Locate the cell with the specified text and output its (X, Y) center coordinate. 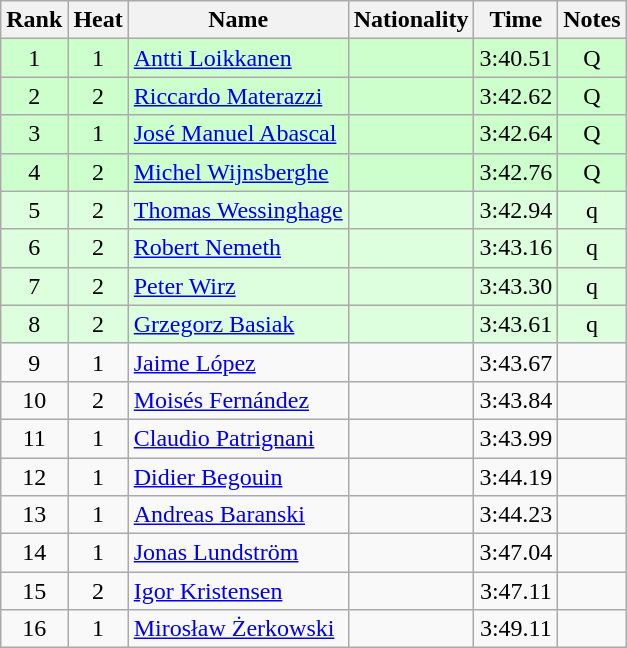
3:43.16 (516, 248)
3:43.30 (516, 286)
3:42.64 (516, 134)
3:43.99 (516, 438)
3:40.51 (516, 58)
3:43.84 (516, 400)
Name (238, 20)
3:42.62 (516, 96)
12 (34, 477)
3:42.76 (516, 172)
5 (34, 210)
Heat (98, 20)
Igor Kristensen (238, 591)
10 (34, 400)
Michel Wijnsberghe (238, 172)
Antti Loikkanen (238, 58)
7 (34, 286)
Rank (34, 20)
Robert Nemeth (238, 248)
Peter Wirz (238, 286)
3:43.61 (516, 324)
3:42.94 (516, 210)
11 (34, 438)
Time (516, 20)
Didier Begouin (238, 477)
16 (34, 629)
15 (34, 591)
3:47.04 (516, 553)
3:44.23 (516, 515)
3:47.11 (516, 591)
9 (34, 362)
Nationality (411, 20)
Claudio Patrignani (238, 438)
Mirosław Żerkowski (238, 629)
6 (34, 248)
Notes (592, 20)
13 (34, 515)
3:49.11 (516, 629)
Jonas Lundström (238, 553)
3:44.19 (516, 477)
Jaime López (238, 362)
Thomas Wessinghage (238, 210)
Andreas Baranski (238, 515)
4 (34, 172)
José Manuel Abascal (238, 134)
3 (34, 134)
Riccardo Materazzi (238, 96)
3:43.67 (516, 362)
Moisés Fernández (238, 400)
14 (34, 553)
8 (34, 324)
Grzegorz Basiak (238, 324)
